Detect which cell encompasses the target text, then output its [X, Y] center coordinate. 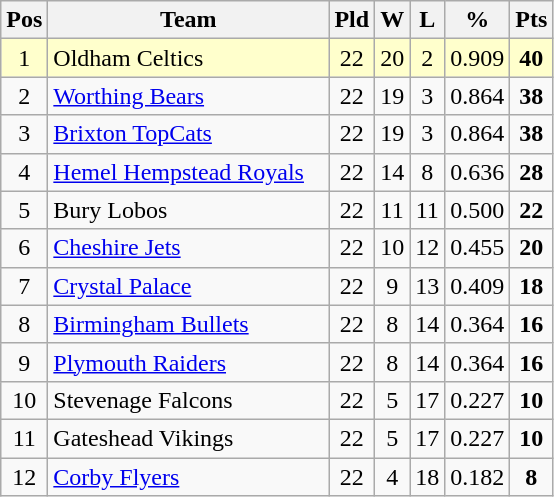
0.636 [478, 172]
Cheshire Jets [188, 248]
0.409 [478, 286]
W [392, 20]
0.909 [478, 58]
13 [428, 286]
Corby Flyers [188, 477]
Hemel Hempstead Royals [188, 172]
Pld [352, 20]
Gateshead Vikings [188, 438]
0.455 [478, 248]
40 [532, 58]
Bury Lobos [188, 210]
Pts [532, 20]
Worthing Bears [188, 96]
0.182 [478, 477]
6 [24, 248]
L [428, 20]
% [478, 20]
Plymouth Raiders [188, 362]
0.500 [478, 210]
1 [24, 58]
Crystal Palace [188, 286]
Birmingham Bullets [188, 324]
7 [24, 286]
Pos [24, 20]
Team [188, 20]
Oldham Celtics [188, 58]
Stevenage Falcons [188, 400]
28 [532, 172]
Brixton TopCats [188, 134]
